Determine the [X, Y] coordinate at the center of the cell enclosing the given text.  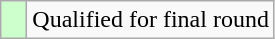
Qualified for final round [151, 20]
